Locate the cell with the specified text and output its [X, Y] center coordinate. 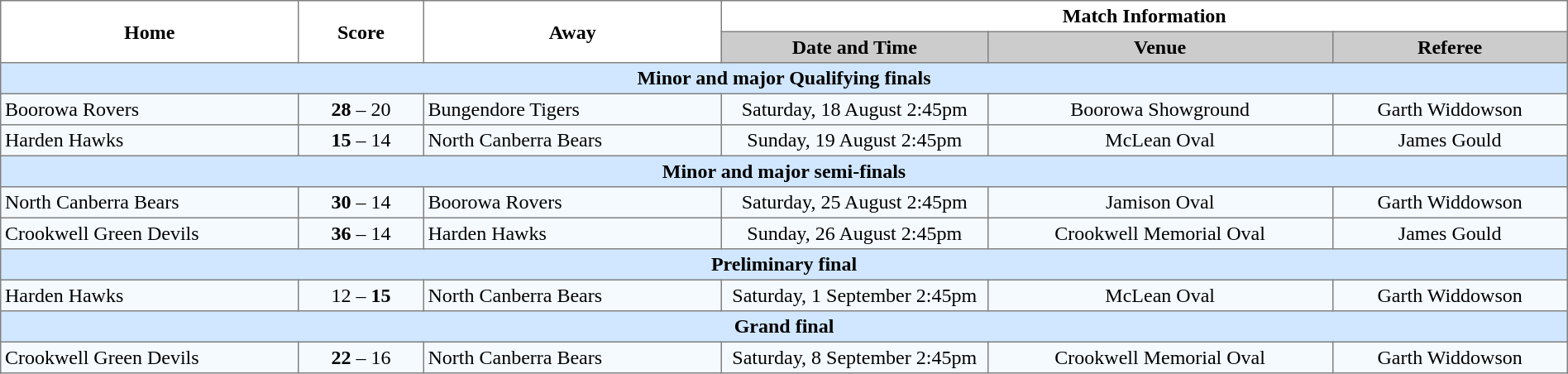
Venue [1159, 47]
Home [150, 31]
Date and Time [854, 47]
22 – 16 [361, 357]
Saturday, 18 August 2:45pm [854, 109]
15 – 14 [361, 141]
12 – 15 [361, 295]
Minor and major Qualifying finals [784, 79]
30 – 14 [361, 203]
36 – 14 [361, 233]
Grand final [784, 327]
Saturday, 25 August 2:45pm [854, 203]
Preliminary final [784, 265]
Bungendore Tigers [572, 109]
Saturday, 1 September 2:45pm [854, 295]
Sunday, 26 August 2:45pm [854, 233]
Sunday, 19 August 2:45pm [854, 141]
Away [572, 31]
Saturday, 8 September 2:45pm [854, 357]
Minor and major semi-finals [784, 171]
28 – 20 [361, 109]
Score [361, 31]
Match Information [1145, 17]
Jamison Oval [1159, 203]
Referee [1450, 47]
Boorowa Showground [1159, 109]
